Determine the [X, Y] coordinate at the center of the cell enclosing the given text.  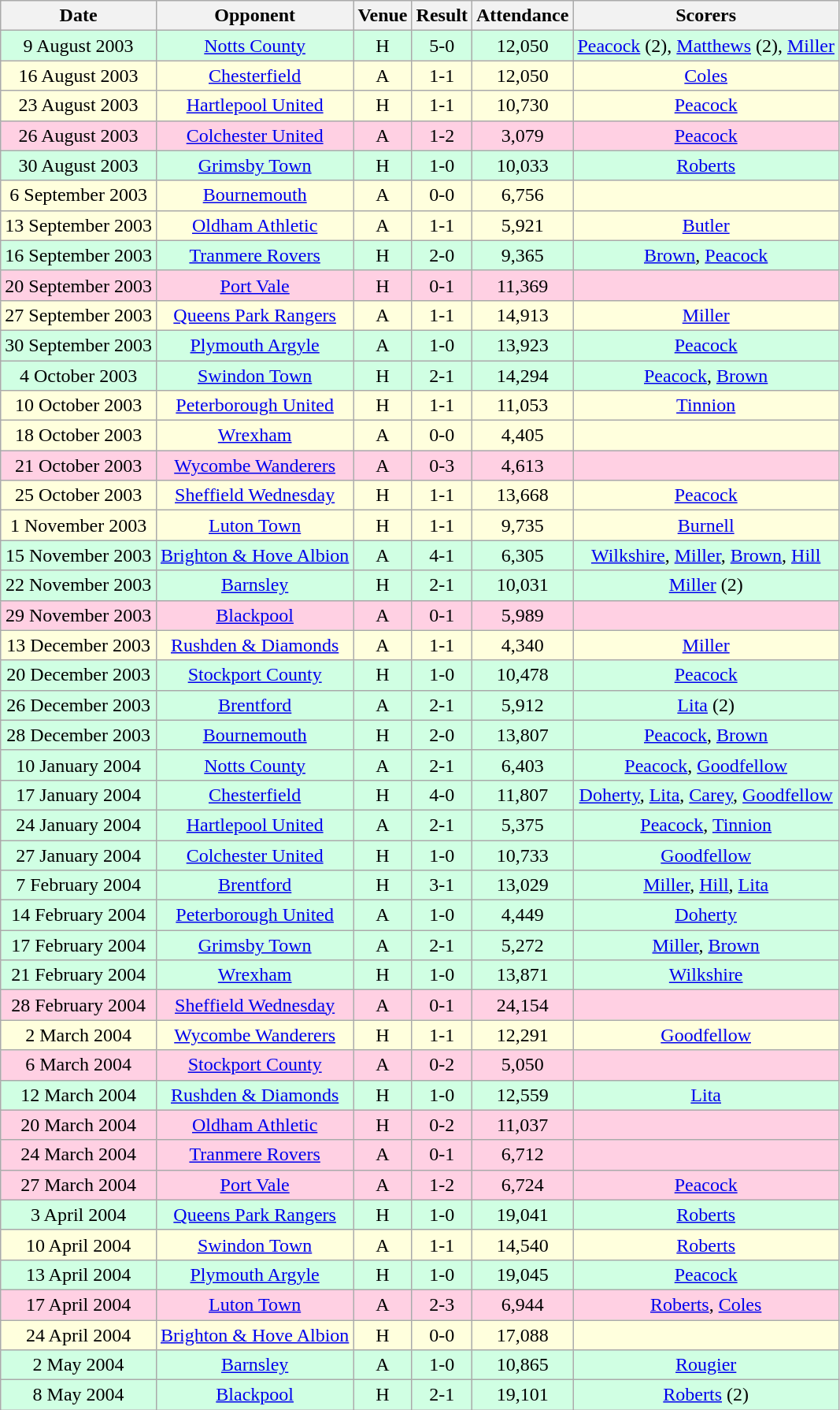
3-1 [442, 885]
2 March 2004 [79, 1035]
Peacock, Tinnion [706, 825]
2-3 [442, 1304]
8 May 2004 [79, 1395]
Wilkshire, Miller, Brown, Hill [706, 555]
Venue [383, 16]
3,079 [522, 135]
Tinnion [706, 406]
11,037 [522, 1125]
Burnell [706, 525]
30 September 2003 [79, 345]
4 October 2003 [79, 376]
19,041 [522, 1215]
Scorers [706, 16]
Wilkshire [706, 975]
29 November 2003 [79, 615]
13,871 [522, 975]
2 May 2004 [79, 1365]
24 March 2004 [79, 1155]
Lita (2) [706, 705]
Miller, Brown [706, 945]
Attendance [522, 16]
10,730 [522, 106]
13,668 [522, 495]
14,540 [522, 1245]
6,712 [522, 1155]
Butler [706, 225]
13 April 2004 [79, 1275]
Peacock (2), Matthews (2), Miller [706, 46]
21 October 2003 [79, 466]
10,478 [522, 675]
Miller (2) [706, 585]
15 November 2003 [79, 555]
7 February 2004 [79, 885]
0-3 [442, 466]
Date [79, 16]
Roberts (2) [706, 1395]
Peacock, Goodfellow [706, 765]
13 September 2003 [79, 225]
16 September 2003 [79, 255]
9 August 2003 [79, 46]
17 January 2004 [79, 795]
9,735 [522, 525]
27 January 2004 [79, 855]
6,724 [522, 1185]
10 January 2004 [79, 765]
5,272 [522, 945]
14,294 [522, 376]
Coles [706, 76]
10,033 [522, 165]
13,923 [522, 345]
Roberts, Coles [706, 1304]
10,733 [522, 855]
19,045 [522, 1275]
5,921 [522, 225]
25 October 2003 [79, 495]
6 September 2003 [79, 195]
6 March 2004 [79, 1065]
28 December 2003 [79, 735]
6,305 [522, 555]
10 April 2004 [79, 1245]
3 April 2004 [79, 1215]
14,913 [522, 315]
10 October 2003 [79, 406]
6,944 [522, 1304]
30 August 2003 [79, 165]
11,369 [522, 285]
22 November 2003 [79, 585]
20 March 2004 [79, 1125]
5,050 [522, 1065]
4,613 [522, 466]
Doherty [706, 915]
17 April 2004 [79, 1304]
13,807 [522, 735]
10,031 [522, 585]
24,154 [522, 1005]
26 August 2003 [79, 135]
Result [442, 16]
6,756 [522, 195]
9,365 [522, 255]
4-0 [442, 795]
24 January 2004 [79, 825]
4,449 [522, 915]
14 February 2004 [79, 915]
12,559 [522, 1095]
12,291 [522, 1035]
12 March 2004 [79, 1095]
13 December 2003 [79, 645]
Brown, Peacock [706, 255]
5-0 [442, 46]
23 August 2003 [79, 106]
1 November 2003 [79, 525]
27 September 2003 [79, 315]
Miller, Hill, Lita [706, 885]
17,088 [522, 1335]
17 February 2004 [79, 945]
20 December 2003 [79, 675]
26 December 2003 [79, 705]
5,912 [522, 705]
24 April 2004 [79, 1335]
18 October 2003 [79, 436]
5,989 [522, 615]
6,403 [522, 765]
19,101 [522, 1395]
21 February 2004 [79, 975]
4-1 [442, 555]
27 March 2004 [79, 1185]
20 September 2003 [79, 285]
Rougier [706, 1365]
Doherty, Lita, Carey, Goodfellow [706, 795]
5,375 [522, 825]
10,865 [522, 1365]
Opponent [254, 16]
4,340 [522, 645]
4,405 [522, 436]
13,029 [522, 885]
11,053 [522, 406]
Lita [706, 1095]
16 August 2003 [79, 76]
28 February 2004 [79, 1005]
11,807 [522, 795]
